Find where the given text appears and provide that cell's center as (X, Y) coordinate. 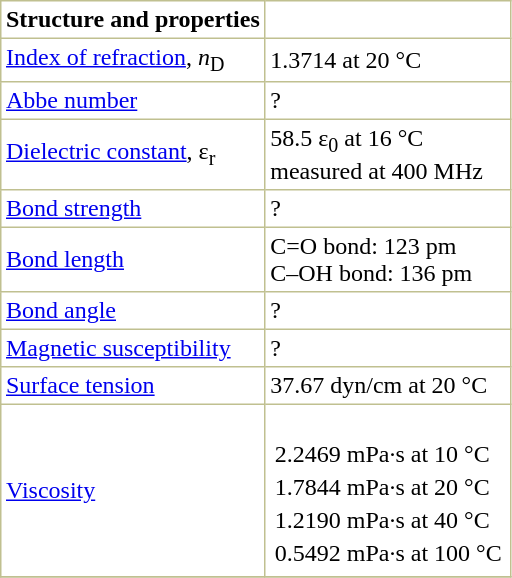
C=O bond: 123 pmC–OH bond: 136 pm (388, 260)
at 20 °C (456, 488)
Bond length (133, 260)
at 40 °C (456, 521)
Index of refraction, nD (133, 60)
Abbe number (133, 101)
Structure and properties (133, 20)
1.7844 mPa·s (340, 488)
Bond strength (133, 209)
Bond angle (133, 311)
1.2190 mPa·s (340, 521)
at 100 °C (456, 554)
58.5 ε0 at 16 °Cmeasured at 400 MHz (388, 156)
at 10 °C (456, 455)
Viscosity (133, 491)
2.2469 mPa·s at 10 °C 1.7844 mPa·s at 20 °C 1.2190 mPa·s at 40 °C 0.5492 mPa·s at 100 °C (388, 491)
Dielectric constant, εr (133, 156)
1.3714 at 20 °C (388, 60)
Magnetic susceptibility (133, 349)
0.5492 mPa·s (340, 554)
2.2469 mPa·s (340, 455)
37.67 dyn/cm at 20 °C (388, 386)
Surface tension (133, 386)
